From the cell containing the given text, extract its center point as [X, Y] coordinate. 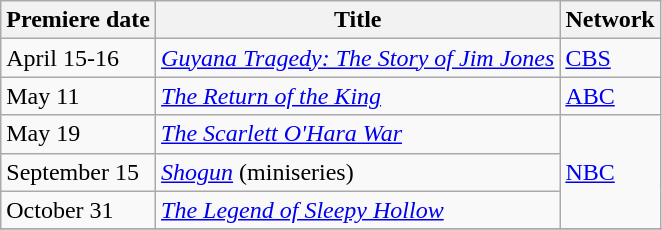
October 31 [78, 210]
May 11 [78, 96]
The Return of the King [358, 96]
September 15 [78, 172]
Shogun (miniseries) [358, 172]
Title [358, 20]
The Scarlett O'Hara War [358, 134]
Premiere date [78, 20]
The Legend of Sleepy Hollow [358, 210]
ABC [610, 96]
CBS [610, 58]
Network [610, 20]
May 19 [78, 134]
Guyana Tragedy: The Story of Jim Jones [358, 58]
April 15-16 [78, 58]
NBC [610, 172]
